Extract the [x, y] coordinate from the center of the cell holding the provided text.  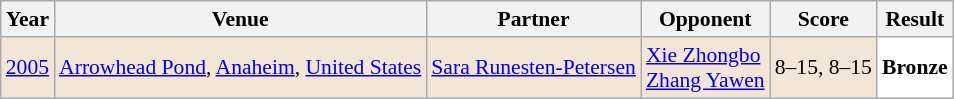
2005 [28, 68]
Venue [240, 19]
Xie Zhongbo Zhang Yawen [706, 68]
Score [824, 19]
Bronze [915, 68]
Result [915, 19]
Year [28, 19]
Partner [534, 19]
Arrowhead Pond, Anaheim, United States [240, 68]
8–15, 8–15 [824, 68]
Opponent [706, 19]
Sara Runesten-Petersen [534, 68]
